Scan for the cell matching the given text and deliver its [X, Y] coordinate at center. 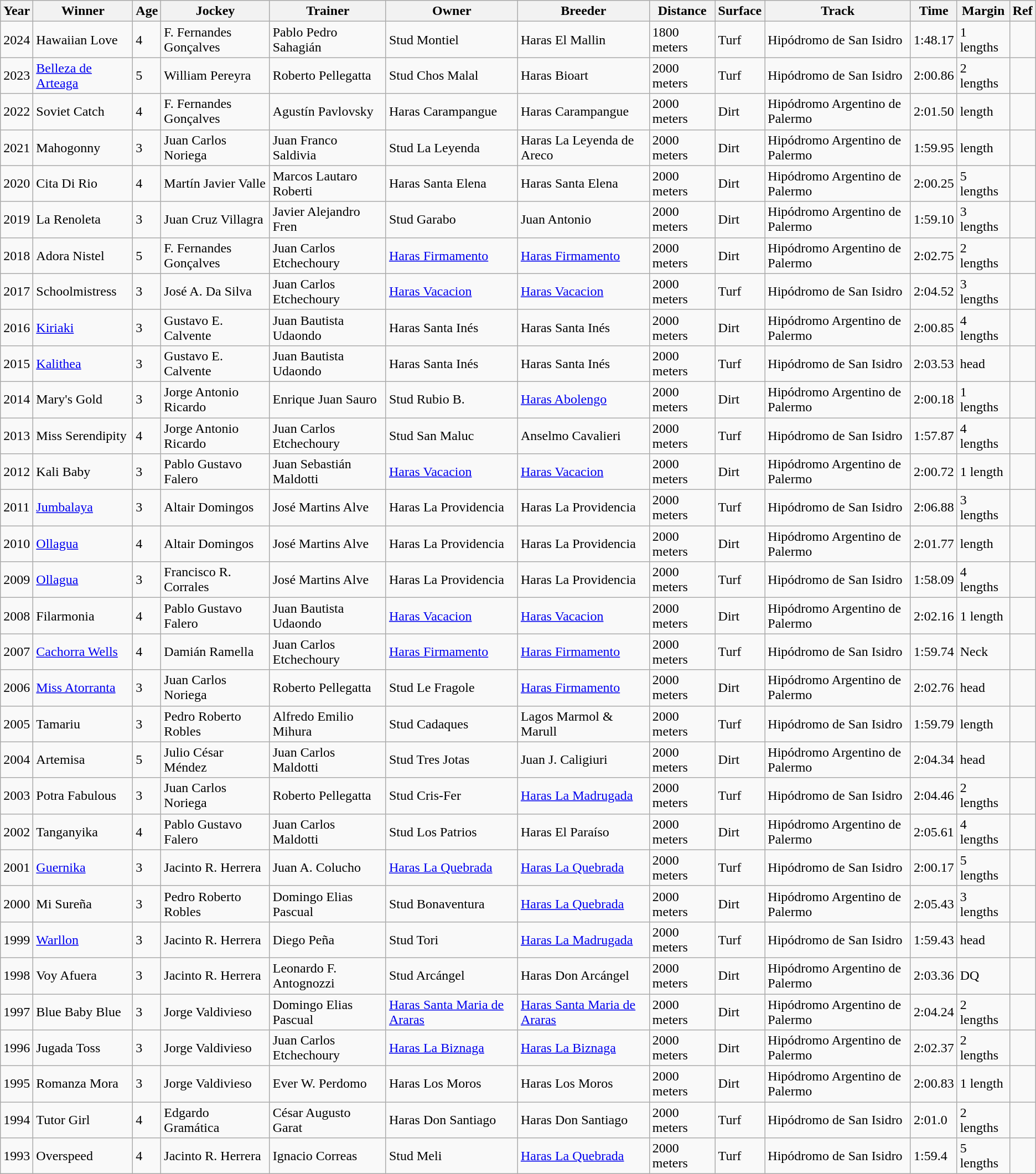
Track [838, 11]
Damián Ramella [215, 652]
Blue Baby Blue [83, 1012]
1:59.10 [934, 219]
Warllon [83, 940]
Miss Serendipity [83, 435]
Marcos Lautaro Roberti [328, 184]
Distance [682, 11]
2007 [17, 652]
Martín Javier Valle [215, 184]
2:00.72 [934, 472]
Julio César Méndez [215, 759]
Breeder [583, 11]
Kiriaki [83, 328]
2011 [17, 508]
2:01.50 [934, 112]
Time [934, 11]
Juan Antonio [583, 219]
2016 [17, 328]
1995 [17, 1084]
1999 [17, 940]
Neck [983, 652]
2014 [17, 400]
2:04.24 [934, 1012]
Stud Tori [452, 940]
1994 [17, 1120]
1800 meters [682, 40]
Haras El Paraíso [583, 831]
2017 [17, 291]
Stud Montiel [452, 40]
2:01.0 [934, 1120]
2000 [17, 903]
Mi Sureña [83, 903]
Age [147, 11]
La Renoleta [83, 219]
2006 [17, 687]
Stud Meli [452, 1156]
2015 [17, 363]
Ref [1023, 11]
Ignacio Correas [328, 1156]
2:02.37 [934, 1048]
1:48.17 [934, 40]
Kalithea [83, 363]
Stud Cadaques [452, 724]
Pablo Pedro Sahagián [328, 40]
Alfredo Emilio Mihura [328, 724]
2004 [17, 759]
Overspeed [83, 1156]
Kali Baby [83, 472]
2019 [17, 219]
Trainer [328, 11]
Juan A. Colucho [328, 868]
Adora Nistel [83, 256]
2:00.17 [934, 868]
Francisco R. Corrales [215, 580]
2:00.83 [934, 1084]
Stud Tres Jotas [452, 759]
Anselmo Cavalieri [583, 435]
1997 [17, 1012]
2:02.76 [934, 687]
Potra Fabulous [83, 796]
2:00.85 [934, 328]
2018 [17, 256]
2009 [17, 580]
Stud Bonaventura [452, 903]
2:05.43 [934, 903]
Miss Atorranta [83, 687]
Voy Afuera [83, 975]
2:03.36 [934, 975]
2:00.86 [934, 75]
2:04.34 [934, 759]
Cita Di Rio [83, 184]
2:04.52 [934, 291]
Stud Los Patrios [452, 831]
Hawaiian Love [83, 40]
César Augusto Garat [328, 1120]
2:03.53 [934, 363]
2024 [17, 40]
Surface [740, 11]
2:04.46 [934, 796]
DQ [983, 975]
1:59.95 [934, 147]
1:57.87 [934, 435]
1:59.74 [934, 652]
2003 [17, 796]
2013 [17, 435]
1996 [17, 1048]
Haras La Leyenda de Areco [583, 147]
2021 [17, 147]
Tamariu [83, 724]
2020 [17, 184]
Guernika [83, 868]
Juan Franco Saldivia [328, 147]
2:00.25 [934, 184]
1:59.4 [934, 1156]
Juan Cruz Villagra [215, 219]
Stud Garabo [452, 219]
2001 [17, 868]
Stud Arcángel [452, 975]
Haras Abolengo [583, 400]
2:05.61 [934, 831]
Jumbalaya [83, 508]
Tanganyika [83, 831]
Lagos Marmol & Marull [583, 724]
2:01.77 [934, 544]
Stud La Leyenda [452, 147]
1:58.09 [934, 580]
2008 [17, 616]
Juan Sebastián Maldotti [328, 472]
Mahogonny [83, 147]
Romanza Mora [83, 1084]
2:02.75 [934, 256]
Juan J. Caligiuri [583, 759]
Edgardo Gramática [215, 1120]
2010 [17, 544]
Haras El Mallin [583, 40]
Enrique Juan Sauro [328, 400]
2:06.88 [934, 508]
2002 [17, 831]
2023 [17, 75]
Belleza de Arteaga [83, 75]
Schoolmistress [83, 291]
Stud San Maluc [452, 435]
Tutor Girl [83, 1120]
Margin [983, 11]
Owner [452, 11]
Haras Bioart [583, 75]
Year [17, 11]
Stud Chos Malal [452, 75]
Leonardo F. Antognozzi [328, 975]
2005 [17, 724]
2:02.16 [934, 616]
Haras Don Arcángel [583, 975]
1998 [17, 975]
1:59.43 [934, 940]
William Pereyra [215, 75]
1993 [17, 1156]
2:00.18 [934, 400]
Diego Peña [328, 940]
Javier Alejandro Fren [328, 219]
Jockey [215, 11]
Agustín Pavlovsky [328, 112]
Winner [83, 11]
Artemisa [83, 759]
Mary's Gold [83, 400]
Filarmonia [83, 616]
Cachorra Wells [83, 652]
Stud Rubio B. [452, 400]
José A. Da Silva [215, 291]
Stud Le Fragole [452, 687]
Soviet Catch [83, 112]
Ever W. Perdomo [328, 1084]
2012 [17, 472]
2022 [17, 112]
Jugada Toss [83, 1048]
1:59.79 [934, 724]
Stud Cris-Fer [452, 796]
